Pinpoint the cell where the given text exists, returning its (x, y) midpoint coordinate. 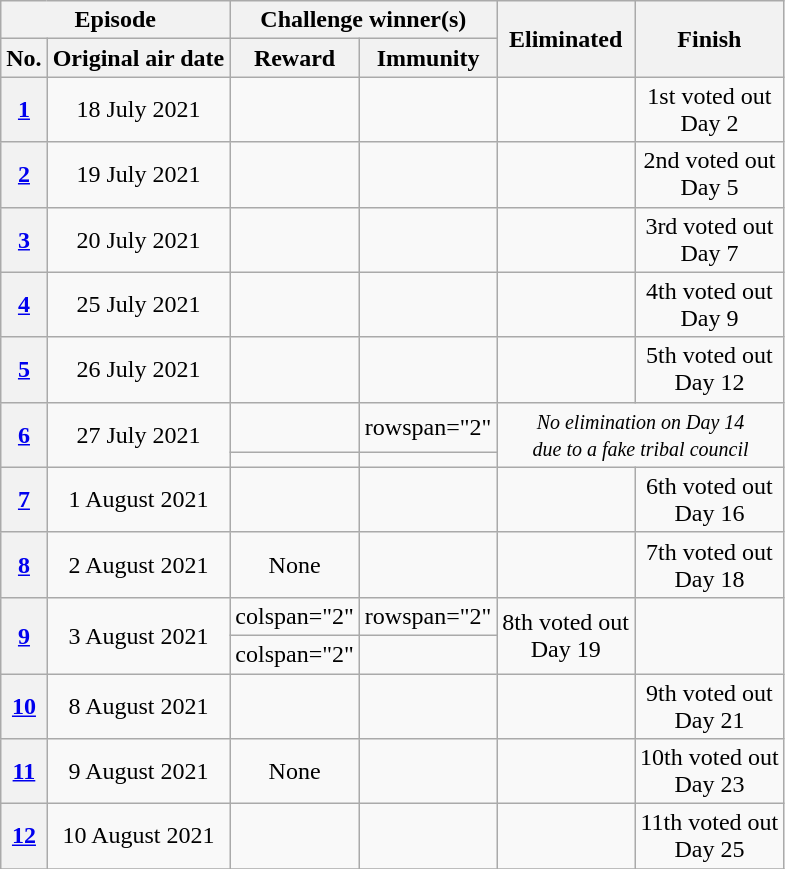
1 (24, 110)
6th voted outDay 16 (710, 500)
11 (24, 772)
1st voted outDay 2 (710, 110)
11th voted outDay 25 (710, 836)
10 August 2021 (138, 836)
9 August 2021 (138, 772)
10 (24, 706)
Episode (116, 20)
Reward (295, 58)
12 (24, 836)
2nd voted outDay 5 (710, 174)
9 (24, 635)
No elimination on Day 14due to a fake tribal council (640, 434)
18 July 2021 (138, 110)
2 (24, 174)
8 (24, 564)
4th voted outDay 9 (710, 304)
25 July 2021 (138, 304)
27 July 2021 (138, 434)
9th voted outDay 21 (710, 706)
Eliminated (566, 39)
19 July 2021 (138, 174)
26 July 2021 (138, 370)
3rd voted outDay 7 (710, 240)
Finish (710, 39)
7 (24, 500)
10th voted outDay 23 (710, 772)
3 August 2021 (138, 635)
7th voted outDay 18 (710, 564)
8 August 2021 (138, 706)
Challenge winner(s) (364, 20)
4 (24, 304)
3 (24, 240)
5 (24, 370)
20 July 2021 (138, 240)
Immunity (428, 58)
1 August 2021 (138, 500)
6 (24, 434)
5th voted outDay 12 (710, 370)
No. (24, 58)
2 August 2021 (138, 564)
Original air date (138, 58)
8th voted outDay 19 (566, 635)
